Locate the cell with the specified text and output its [X, Y] center coordinate. 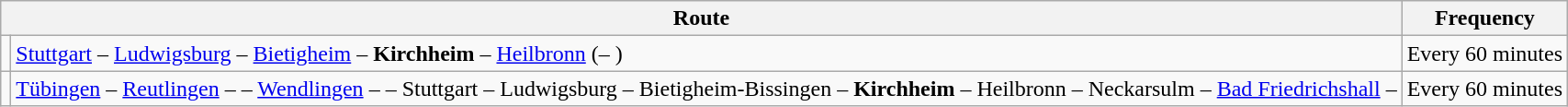
Route [702, 18]
Frequency [1484, 18]
Stuttgart – Ludwigsburg – Bietigheim – Kirchheim – Heilbronn (– ) [706, 53]
Tübingen – Reutlingen – – Wendlingen – – Stuttgart – Ludwigsburg – Bietigheim-Bissingen – Kirchheim – Heilbronn – Neckarsulm – Bad Friedrichshall – [706, 89]
